Return [X, Y] of the center of cell containing provided text 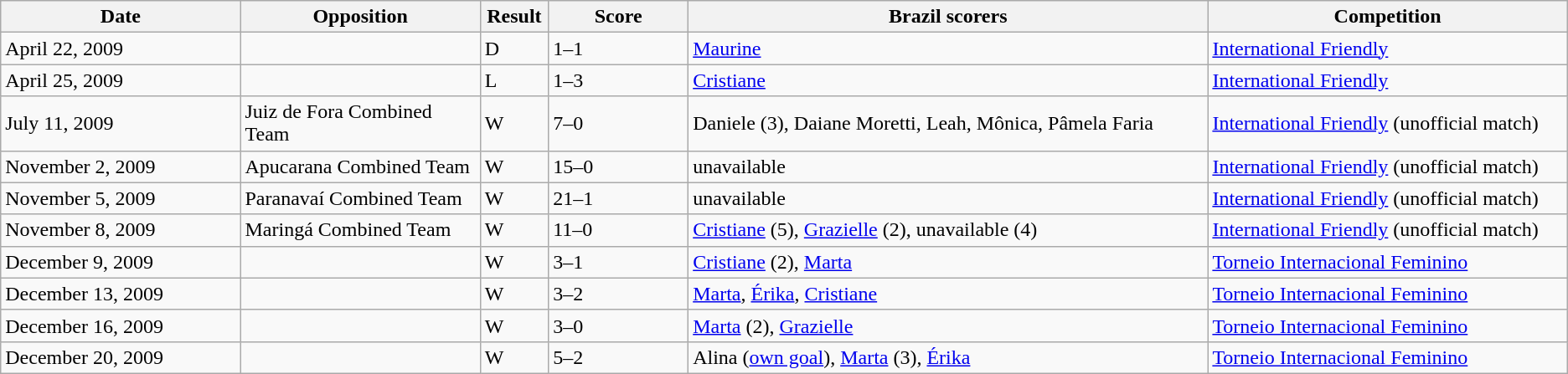
L [514, 80]
December 13, 2009 [121, 294]
Competition [1387, 17]
Result [514, 17]
Alina (own goal), Marta (3), Érika [948, 357]
3–0 [618, 325]
Marta, Érika, Cristiane [948, 294]
Juiz de Fora Combined Team [360, 124]
Daniele (3), Daiane Moretti, Leah, Mônica, Pâmela Faria [948, 124]
Brazil scorers [948, 17]
Opposition [360, 17]
Date [121, 17]
Cristiane (5), Grazielle (2), unavailable (4) [948, 230]
Apucarana Combined Team [360, 167]
Cristiane [948, 80]
Cristiane (2), Marta [948, 262]
November 8, 2009 [121, 230]
December 20, 2009 [121, 357]
5–2 [618, 357]
July 11, 2009 [121, 124]
Paranavaí Combined Team [360, 198]
April 22, 2009 [121, 49]
April 25, 2009 [121, 80]
7–0 [618, 124]
11–0 [618, 230]
December 16, 2009 [121, 325]
3–1 [618, 262]
Score [618, 17]
Maurine [948, 49]
D [514, 49]
1–3 [618, 80]
21–1 [618, 198]
November 5, 2009 [121, 198]
3–2 [618, 294]
December 9, 2009 [121, 262]
Maringá Combined Team [360, 230]
November 2, 2009 [121, 167]
15–0 [618, 167]
1–1 [618, 49]
Marta (2), Grazielle [948, 325]
